Determine the (X, Y) coordinate at the center of the cell enclosing the given text.  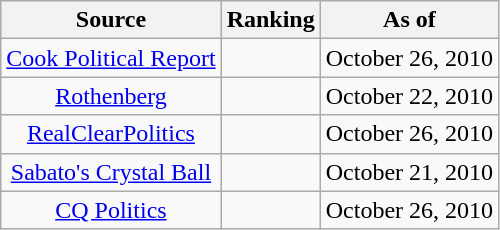
October 22, 2010 (409, 96)
Sabato's Crystal Ball (111, 172)
Rothenberg (111, 96)
October 21, 2010 (409, 172)
Source (111, 20)
Ranking (270, 20)
As of (409, 20)
RealClearPolitics (111, 134)
Cook Political Report (111, 58)
CQ Politics (111, 210)
